Find where the given text appears and provide that cell's center as [x, y] coordinate. 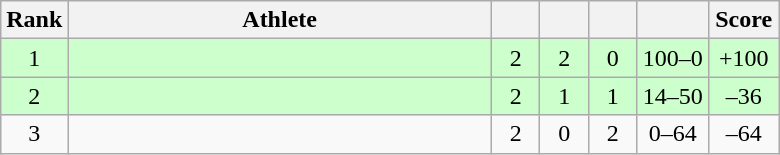
–64 [744, 134]
–36 [744, 96]
+100 [744, 58]
Athlete [280, 20]
3 [34, 134]
0–64 [672, 134]
14–50 [672, 96]
Score [744, 20]
100–0 [672, 58]
Rank [34, 20]
